Identify which cell holds the provided text, then report its (X, Y) central coordinate. 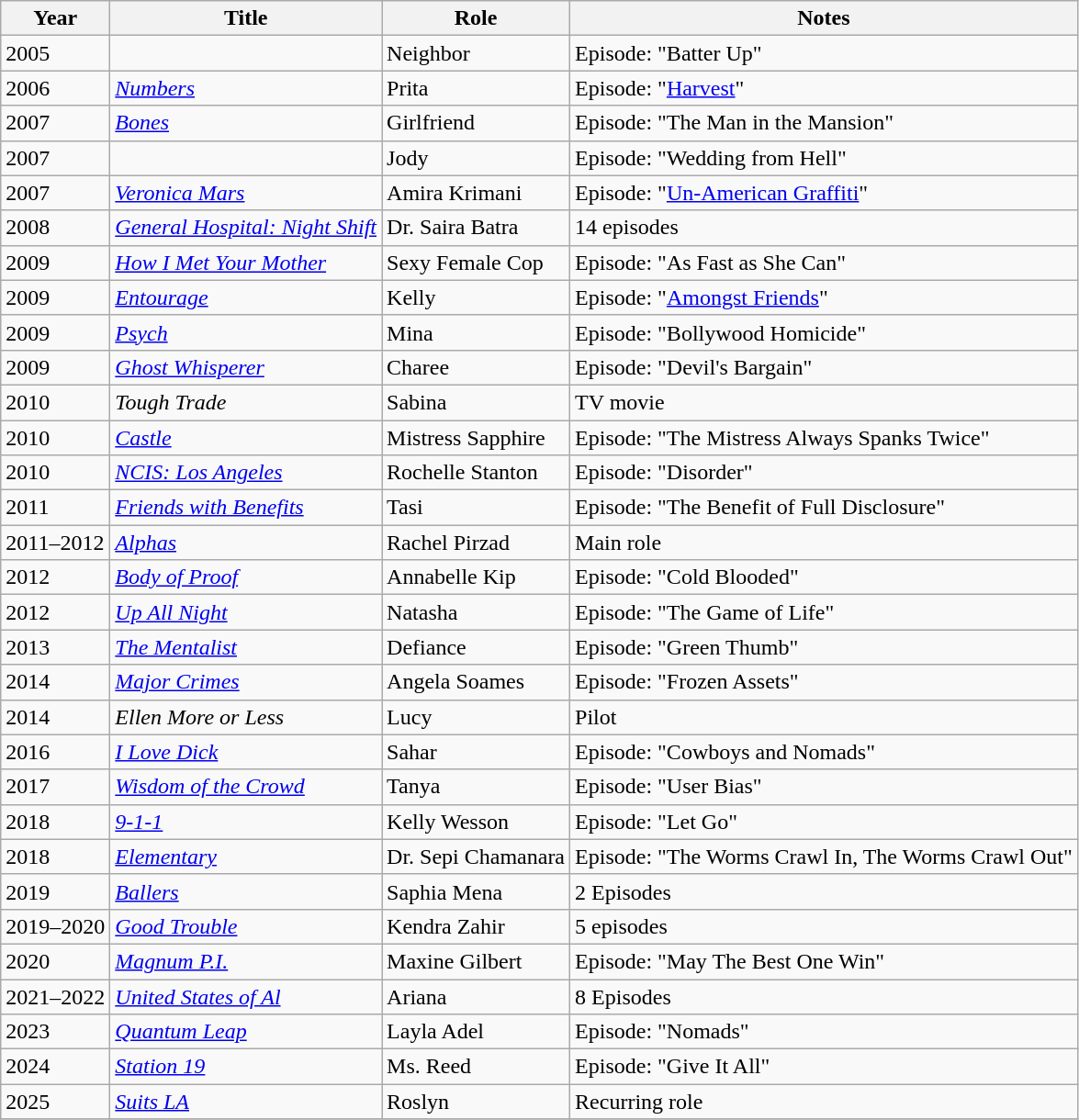
Mistress Sapphire (476, 438)
Recurring role (825, 1102)
Entourage (246, 297)
Kendra Zahir (476, 926)
Charee (476, 367)
Sahar (476, 752)
5 episodes (825, 926)
Episode: "Green Thumb" (825, 647)
Episode: "Nomads" (825, 1032)
Rochelle Stanton (476, 473)
2021–2022 (55, 996)
Roslyn (476, 1102)
14 episodes (825, 228)
2006 (55, 88)
Episode: "The Mistress Always Spanks Twice" (825, 438)
Tanya (476, 787)
Tasi (476, 508)
Jody (476, 158)
Psych (246, 332)
Neighbor (476, 53)
Ballers (246, 891)
Episode: "Let Go" (825, 822)
Girlfriend (476, 123)
Episode: "May The Best One Win" (825, 961)
2011–2012 (55, 543)
Episode: "The Game of Life" (825, 612)
Episode: "Amongst Friends" (825, 297)
Dr. Saira Batra (476, 228)
Layla Adel (476, 1032)
Mina (476, 332)
Role (476, 18)
2025 (55, 1102)
Veronica Mars (246, 193)
Year (55, 18)
Suits LA (246, 1102)
2020 (55, 961)
The Mentalist (246, 647)
Lucy (476, 717)
Episode: "The Man in the Mansion" (825, 123)
Rachel Pirzad (476, 543)
Episode: "Frozen Assets" (825, 682)
Ariana (476, 996)
2023 (55, 1032)
Episode: "Devil's Bargain" (825, 367)
Numbers (246, 88)
2019–2020 (55, 926)
Angela Soames (476, 682)
Episode: "Give It All" (825, 1067)
Episode: "The Benefit of Full Disclosure" (825, 508)
Alphas (246, 543)
Annabelle Kip (476, 577)
Episode: "Wedding from Hell" (825, 158)
Episode: "Cold Blooded" (825, 577)
Defiance (476, 647)
Maxine Gilbert (476, 961)
Castle (246, 438)
2008 (55, 228)
Episode: "User Bias" (825, 787)
Elementary (246, 857)
Saphia Mena (476, 891)
NCIS: Los Angeles (246, 473)
Main role (825, 543)
Episode: "Cowboys and Nomads" (825, 752)
United States of Al (246, 996)
Major Crimes (246, 682)
8 Episodes (825, 996)
General Hospital: Night Shift (246, 228)
Episode: "Disorder" (825, 473)
I Love Dick (246, 752)
Tough Trade (246, 402)
2 Episodes (825, 891)
Episode: "Batter Up" (825, 53)
Kelly Wesson (476, 822)
Magnum P.I. (246, 961)
Friends with Benefits (246, 508)
Episode: "Un-American Graffiti" (825, 193)
Ms. Reed (476, 1067)
Episode: "The Worms Crawl In, The Worms Crawl Out" (825, 857)
Quantum Leap (246, 1032)
Body of Proof (246, 577)
TV movie (825, 402)
9-1-1 (246, 822)
Bones (246, 123)
Station 19 (246, 1067)
Dr. Sepi Chamanara (476, 857)
Episode: "Bollywood Homicide" (825, 332)
Ghost Whisperer (246, 367)
Title (246, 18)
Good Trouble (246, 926)
2024 (55, 1067)
2011 (55, 508)
Up All Night (246, 612)
2017 (55, 787)
Prita (476, 88)
Episode: "As Fast as She Can" (825, 263)
Notes (825, 18)
How I Met Your Mother (246, 263)
Sexy Female Cop (476, 263)
Pilot (825, 717)
2005 (55, 53)
Episode: "Harvest" (825, 88)
Natasha (476, 612)
Wisdom of the Crowd (246, 787)
2019 (55, 891)
Ellen More or Less (246, 717)
Amira Krimani (476, 193)
Kelly (476, 297)
2013 (55, 647)
2016 (55, 752)
Sabina (476, 402)
